Detect which cell encompasses the target text, then output its (x, y) center coordinate. 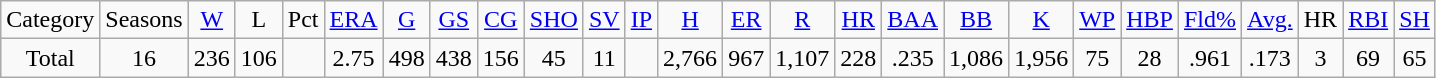
ERA (354, 20)
2.75 (354, 58)
H (690, 20)
BAA (913, 20)
Total (50, 58)
498 (406, 58)
75 (1098, 58)
SV (604, 20)
Fld% (1210, 20)
L (258, 20)
45 (554, 58)
438 (454, 58)
SHO (554, 20)
156 (500, 58)
28 (1150, 58)
RBI (1368, 20)
Pct (303, 20)
228 (858, 58)
69 (1368, 58)
IP (641, 20)
BB (976, 20)
K (1042, 20)
Seasons (144, 20)
CG (500, 20)
ER (746, 20)
1,086 (976, 58)
SH (1415, 20)
1,107 (802, 58)
11 (604, 58)
WP (1098, 20)
GS (454, 20)
G (406, 20)
W (212, 20)
Avg. (1270, 20)
967 (746, 58)
16 (144, 58)
2,766 (690, 58)
3 (1320, 58)
.961 (1210, 58)
R (802, 20)
65 (1415, 58)
Category (50, 20)
1,956 (1042, 58)
HBP (1150, 20)
.235 (913, 58)
106 (258, 58)
.173 (1270, 58)
236 (212, 58)
